Determine the [x, y] coordinate at the center of the cell enclosing the given text.  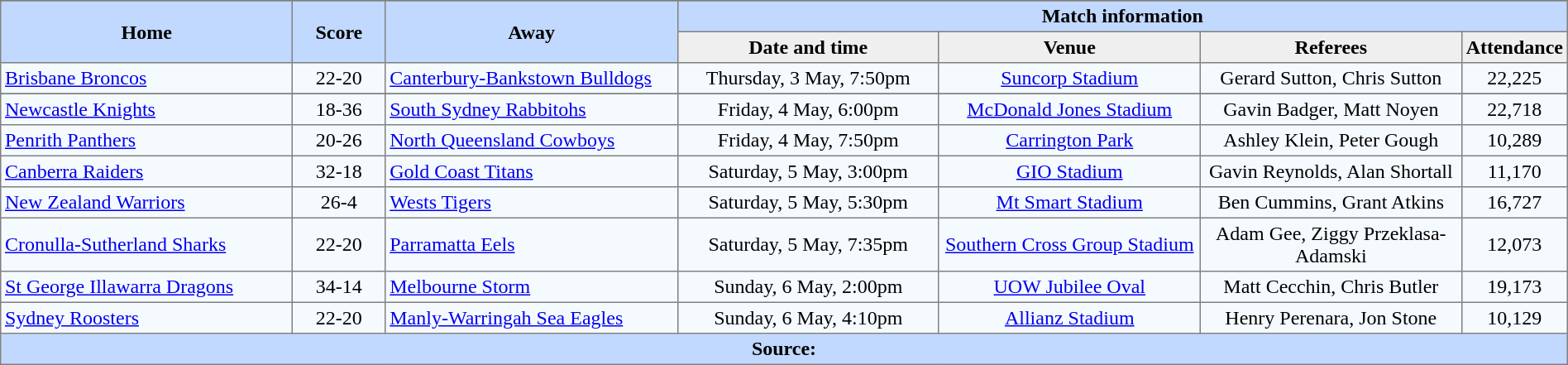
Match information [1122, 17]
12,073 [1514, 244]
Gavin Reynolds, Alan Shortall [1331, 171]
34-14 [339, 287]
Matt Cecchin, Chris Butler [1331, 287]
11,170 [1514, 171]
Saturday, 5 May, 7:35pm [808, 244]
Sunday, 6 May, 4:10pm [808, 318]
St George Illawarra Dragons [147, 287]
Canterbury-Bankstown Bulldogs [531, 79]
Ashley Klein, Peter Gough [1331, 141]
Date and time [808, 47]
Cronulla-Sutherland Sharks [147, 244]
Southern Cross Group Stadium [1069, 244]
Attendance [1514, 47]
Wests Tigers [531, 203]
Mt Smart Stadium [1069, 203]
10,289 [1514, 141]
Carrington Park [1069, 141]
Manly-Warringah Sea Eagles [531, 318]
Thursday, 3 May, 7:50pm [808, 79]
18-36 [339, 109]
Saturday, 5 May, 5:30pm [808, 203]
Venue [1069, 47]
Friday, 4 May, 6:00pm [808, 109]
Saturday, 5 May, 3:00pm [808, 171]
22,225 [1514, 79]
19,173 [1514, 287]
Canberra Raiders [147, 171]
Gold Coast Titans [531, 171]
GIO Stadium [1069, 171]
Friday, 4 May, 7:50pm [808, 141]
20-26 [339, 141]
Home [147, 31]
Newcastle Knights [147, 109]
Gavin Badger, Matt Noyen [1331, 109]
UOW Jubilee Oval [1069, 287]
Referees [1331, 47]
Source: [784, 349]
32-18 [339, 171]
Henry Perenara, Jon Stone [1331, 318]
10,129 [1514, 318]
16,727 [1514, 203]
Suncorp Stadium [1069, 79]
22,718 [1514, 109]
North Queensland Cowboys [531, 141]
Brisbane Broncos [147, 79]
Penrith Panthers [147, 141]
Allianz Stadium [1069, 318]
Gerard Sutton, Chris Sutton [1331, 79]
Ben Cummins, Grant Atkins [1331, 203]
Sydney Roosters [147, 318]
26-4 [339, 203]
Parramatta Eels [531, 244]
Adam Gee, Ziggy Przeklasa-Adamski [1331, 244]
Sunday, 6 May, 2:00pm [808, 287]
New Zealand Warriors [147, 203]
McDonald Jones Stadium [1069, 109]
Away [531, 31]
South Sydney Rabbitohs [531, 109]
Score [339, 31]
Melbourne Storm [531, 287]
